Capture the cell that displays the provided text and extract its [X, Y] central coordinate. 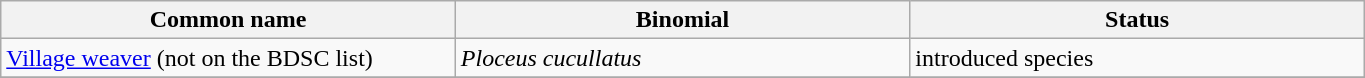
Status [1138, 20]
Common name [228, 20]
introduced species [1138, 58]
Binomial [682, 20]
Ploceus cucullatus [682, 58]
Village weaver (not on the BDSC list) [228, 58]
